Extract the (X, Y) coordinate from the center of the cell holding the provided text.  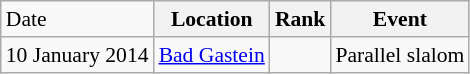
Rank (300, 19)
Event (400, 19)
Date (78, 19)
Parallel slalom (400, 55)
10 January 2014 (78, 55)
Location (212, 19)
Bad Gastein (212, 55)
